Search for the cell housing the specified text and yield its (X, Y) center coordinate. 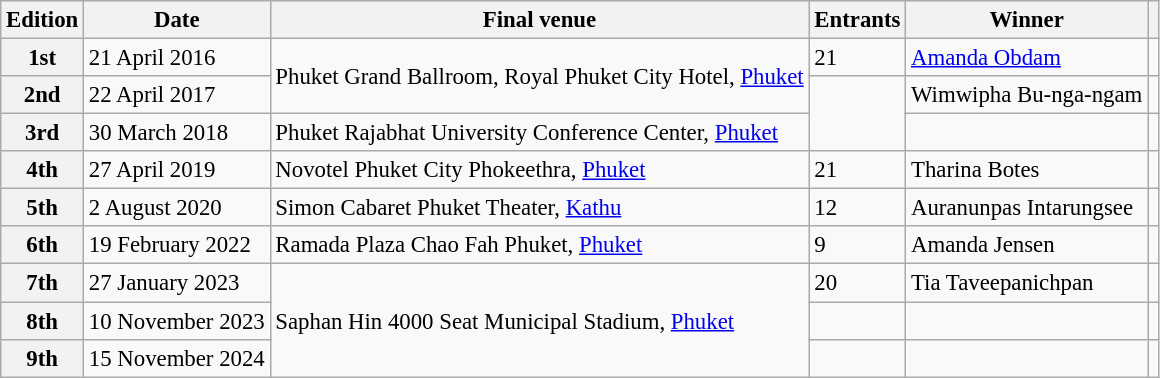
7th (42, 283)
Date (177, 20)
Edition (42, 20)
27 January 2023 (177, 283)
Entrants (858, 20)
6th (42, 245)
9th (42, 358)
Auranunpas Intarungsee (1027, 208)
20 (858, 283)
Winner (1027, 20)
Novotel Phuket City Phokeethra, Phuket (540, 170)
Saphan Hin 4000 Seat Municipal Stadium, Phuket (540, 320)
2 August 2020 (177, 208)
Amanda Jensen (1027, 245)
21 April 2016 (177, 58)
4th (42, 170)
27 April 2019 (177, 170)
22 April 2017 (177, 95)
1st (42, 58)
3rd (42, 133)
30 March 2018 (177, 133)
9 (858, 245)
Ramada Plaza Chao Fah Phuket, Phuket (540, 245)
15 November 2024 (177, 358)
8th (42, 321)
5th (42, 208)
12 (858, 208)
Tia Taveepanichpan (1027, 283)
Final venue (540, 20)
Wimwipha Bu-nga-ngam (1027, 95)
10 November 2023 (177, 321)
Phuket Rajabhat University Conference Center, Phuket (540, 133)
19 February 2022 (177, 245)
2nd (42, 95)
Tharina Botes (1027, 170)
Simon Cabaret Phuket Theater, Kathu (540, 208)
Amanda Obdam (1027, 58)
Phuket Grand Ballroom, Royal Phuket City Hotel, Phuket (540, 76)
